From the cell containing the given text, extract its center point as (x, y) coordinate. 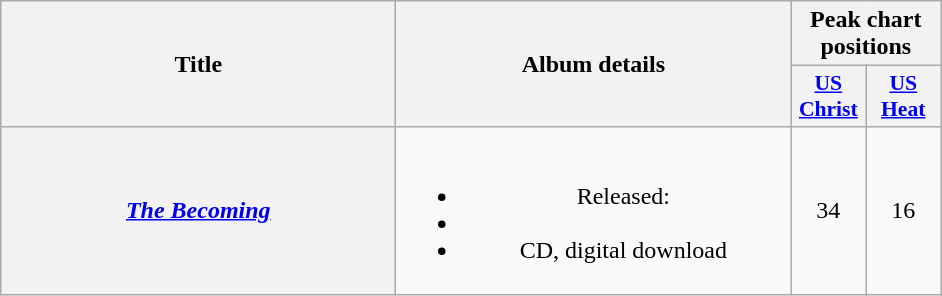
34 (828, 210)
USHeat (904, 96)
16 (904, 210)
Released: CD, digital download (594, 210)
The Becoming (198, 210)
Peak chart positions (866, 34)
Album details (594, 64)
USChrist (828, 96)
Title (198, 64)
